Identify which cell holds the provided text, then report its [x, y] central coordinate. 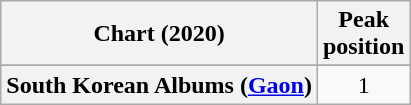
Peakposition [363, 34]
1 [363, 85]
South Korean Albums (Gaon) [160, 85]
Chart (2020) [160, 34]
